Determine the [x, y] coordinate at the center of the cell enclosing the given text.  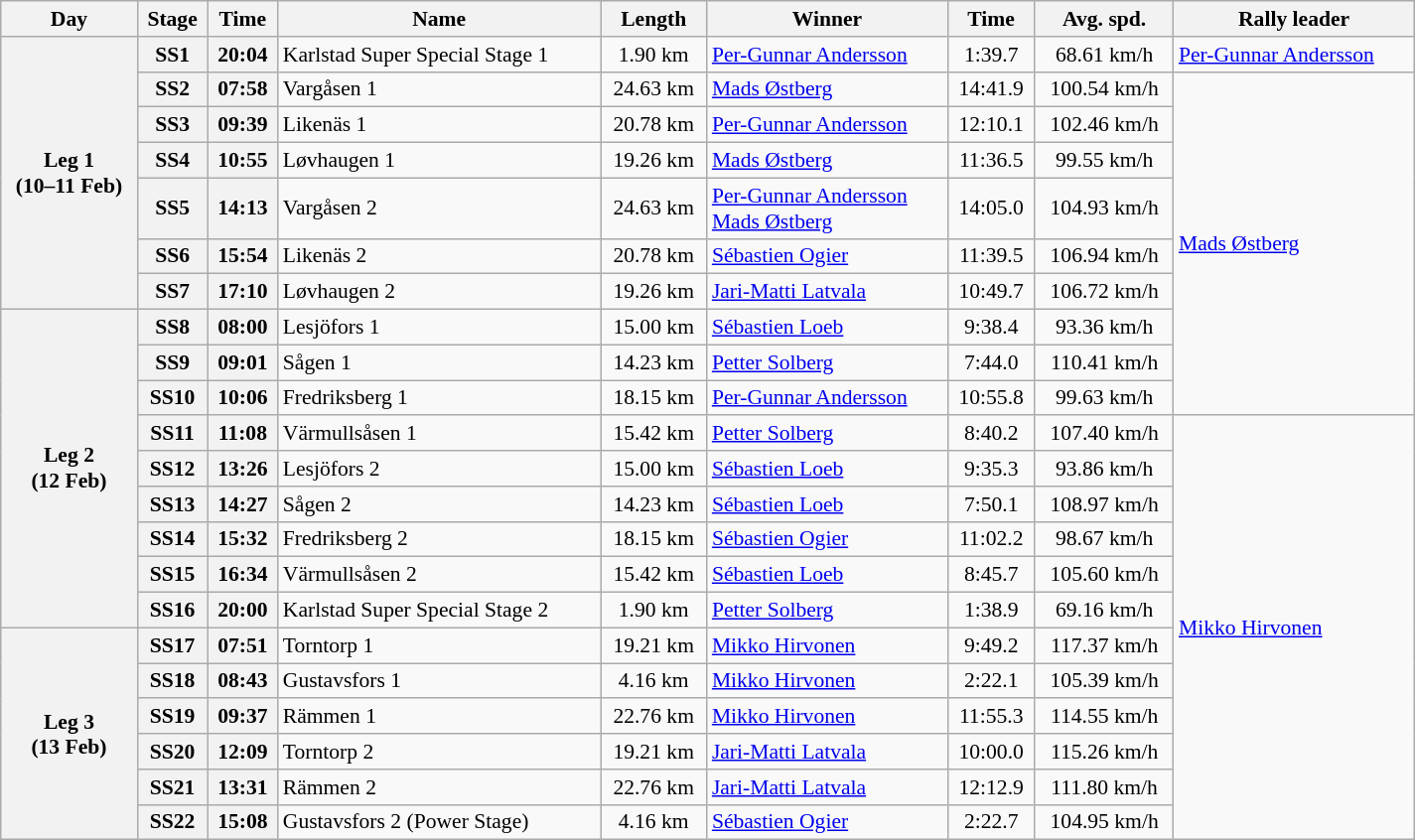
17:10 [242, 292]
Fredriksberg 1 [439, 398]
Karlstad Super Special Stage 2 [439, 611]
114.55 km/h [1104, 717]
Løvhaugen 1 [439, 161]
Karlstad Super Special Stage 1 [439, 55]
107.40 km/h [1104, 434]
SS13 [173, 504]
08:43 [242, 681]
99.55 km/h [1104, 161]
111.80 km/h [1104, 787]
14:27 [242, 504]
SS11 [173, 434]
09:39 [242, 125]
100.54 km/h [1104, 89]
07:51 [242, 645]
1:38.9 [991, 611]
Gustavsfors 1 [439, 681]
SS5 [173, 209]
10:55 [242, 161]
07:58 [242, 89]
SS3 [173, 125]
12:12.9 [991, 787]
11:08 [242, 434]
11:02.2 [991, 539]
SS7 [173, 292]
102.46 km/h [1104, 125]
105.60 km/h [1104, 575]
Rally leader [1294, 19]
10:55.8 [991, 398]
8:40.2 [991, 434]
Name [439, 19]
69.16 km/h [1104, 611]
SS14 [173, 539]
93.36 km/h [1104, 328]
110.41 km/h [1104, 362]
Leg 1(10–11 Feb) [70, 173]
Løvhaugen 2 [439, 292]
SS6 [173, 256]
08:00 [242, 328]
Fredriksberg 2 [439, 539]
SS2 [173, 89]
Day [70, 19]
Winner [827, 19]
104.95 km/h [1104, 822]
15:32 [242, 539]
9:35.3 [991, 469]
14:41.9 [991, 89]
Per-Gunnar Andersson Mads Østberg [827, 209]
Torntorp 2 [439, 752]
12:10.1 [991, 125]
Sågen 1 [439, 362]
93.86 km/h [1104, 469]
Likenäs 1 [439, 125]
Torntorp 1 [439, 645]
Vargåsen 2 [439, 209]
Värmullsåsen 2 [439, 575]
10:00.0 [991, 752]
15:54 [242, 256]
SS21 [173, 787]
09:01 [242, 362]
11:36.5 [991, 161]
14:13 [242, 209]
Likenäs 2 [439, 256]
Gustavsfors 2 (Power Stage) [439, 822]
9:49.2 [991, 645]
SS22 [173, 822]
14:05.0 [991, 209]
108.97 km/h [1104, 504]
Sågen 2 [439, 504]
Leg 3(13 Feb) [70, 734]
Avg. spd. [1104, 19]
9:38.4 [991, 328]
SS17 [173, 645]
SS10 [173, 398]
10:06 [242, 398]
09:37 [242, 717]
20:04 [242, 55]
12:09 [242, 752]
SS19 [173, 717]
8:45.7 [991, 575]
1:39.7 [991, 55]
106.72 km/h [1104, 292]
SS1 [173, 55]
11:39.5 [991, 256]
Rämmen 2 [439, 787]
15:08 [242, 822]
SS18 [173, 681]
2:22.1 [991, 681]
7:44.0 [991, 362]
Length [653, 19]
Vargåsen 1 [439, 89]
Lesjöfors 1 [439, 328]
11:55.3 [991, 717]
SS8 [173, 328]
Lesjöfors 2 [439, 469]
SS20 [173, 752]
Leg 2(12 Feb) [70, 469]
68.61 km/h [1104, 55]
SS9 [173, 362]
Värmullsåsen 1 [439, 434]
SS4 [173, 161]
2:22.7 [991, 822]
20:00 [242, 611]
Stage [173, 19]
7:50.1 [991, 504]
13:26 [242, 469]
117.37 km/h [1104, 645]
SS12 [173, 469]
104.93 km/h [1104, 209]
16:34 [242, 575]
105.39 km/h [1104, 681]
10:49.7 [991, 292]
98.67 km/h [1104, 539]
99.63 km/h [1104, 398]
Rämmen 1 [439, 717]
SS15 [173, 575]
115.26 km/h [1104, 752]
SS16 [173, 611]
13:31 [242, 787]
106.94 km/h [1104, 256]
